Locate the cell with the specified text and output its [x, y] center coordinate. 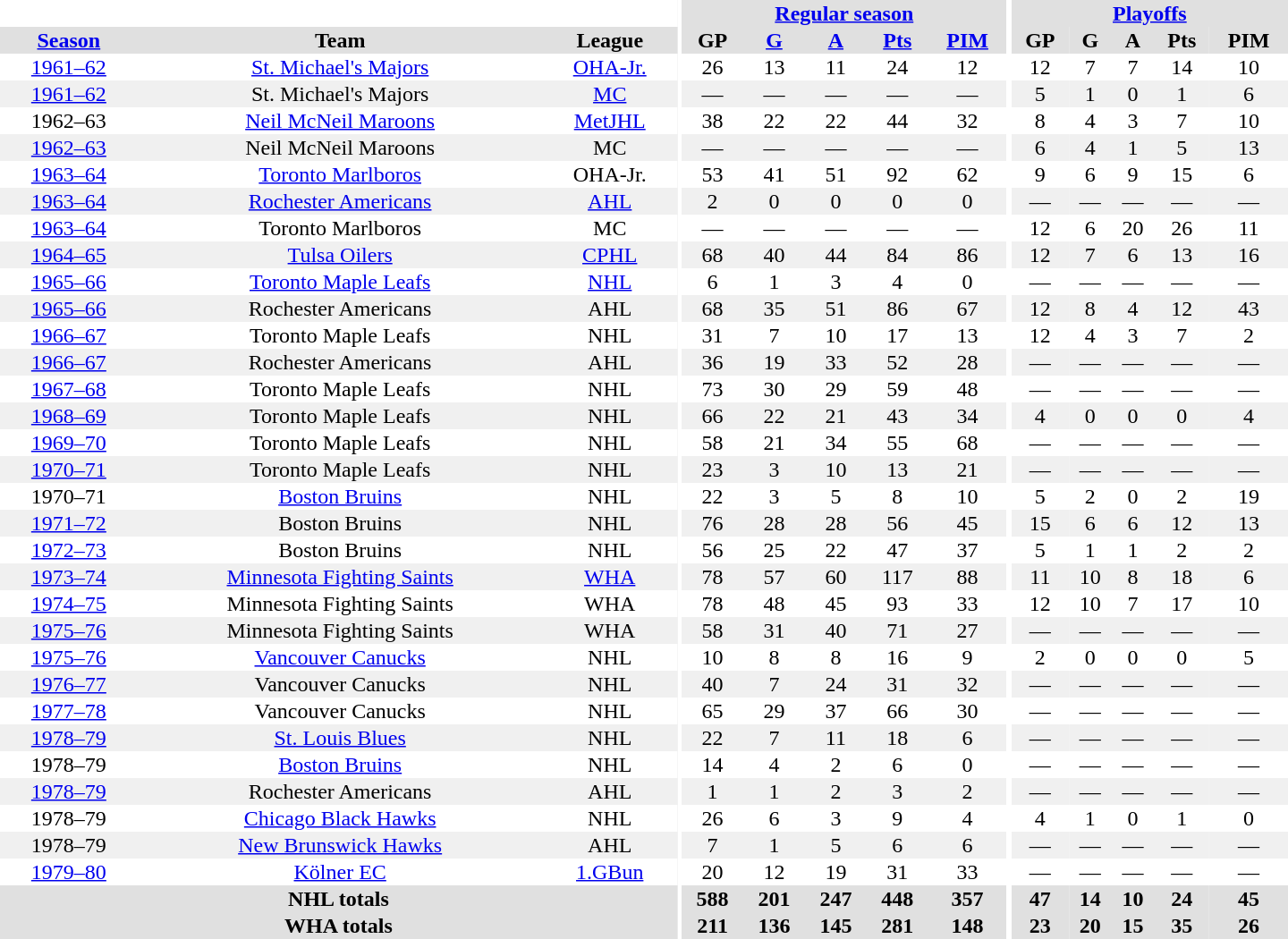
25 [775, 550]
588 [712, 899]
1979–80 [69, 872]
53 [712, 174]
136 [775, 926]
88 [968, 577]
73 [712, 389]
Chicago Black Hawks [340, 818]
1.GBun [610, 872]
148 [968, 926]
211 [712, 926]
Playoffs [1150, 13]
1976–77 [69, 684]
Team [340, 40]
62 [968, 174]
92 [898, 174]
1969–70 [69, 443]
1973–74 [69, 577]
117 [898, 577]
St. Louis Blues [340, 738]
1977–78 [69, 711]
Kölner EC [340, 872]
71 [898, 630]
60 [835, 577]
36 [712, 362]
84 [898, 255]
76 [712, 523]
52 [898, 362]
1974–75 [69, 604]
Tulsa Oilers [340, 255]
67 [968, 309]
38 [712, 121]
145 [835, 926]
Season [69, 40]
CPHL [610, 255]
57 [775, 577]
1971–72 [69, 523]
448 [898, 899]
93 [898, 604]
League [610, 40]
1972–73 [69, 550]
41 [775, 174]
201 [775, 899]
WHA totals [338, 926]
55 [898, 443]
281 [898, 926]
65 [712, 711]
1964–65 [69, 255]
NHL totals [338, 899]
357 [968, 899]
Regular season [844, 13]
1967–68 [69, 389]
247 [835, 899]
59 [898, 389]
MetJHL [610, 121]
27 [968, 630]
New Brunswick Hawks [340, 845]
1968–69 [69, 416]
